Output the (X, Y) coordinate of the center of the cell containing the given text.  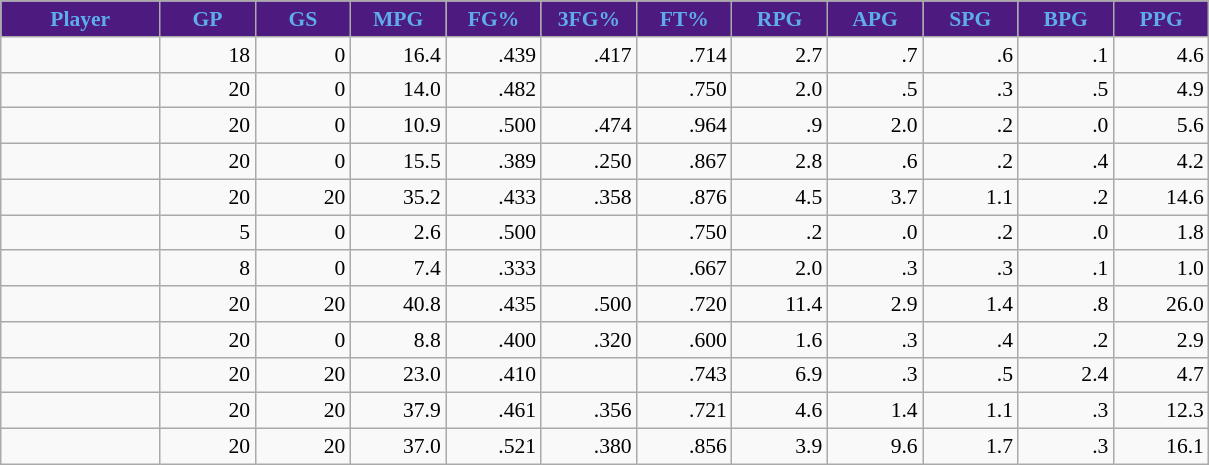
11.4 (780, 304)
35.2 (398, 197)
.876 (684, 197)
1.7 (970, 447)
.714 (684, 55)
FG% (494, 19)
2.8 (780, 162)
.743 (684, 375)
.7 (874, 55)
2.4 (1066, 375)
1.8 (1161, 233)
5.6 (1161, 126)
.389 (494, 162)
9.6 (874, 447)
PPG (1161, 19)
8.8 (398, 340)
8 (208, 269)
14.6 (1161, 197)
.358 (588, 197)
15.5 (398, 162)
4.2 (1161, 162)
.667 (684, 269)
5 (208, 233)
.410 (494, 375)
.433 (494, 197)
1.6 (780, 340)
.250 (588, 162)
BPG (1066, 19)
.9 (780, 126)
.521 (494, 447)
3.7 (874, 197)
2.6 (398, 233)
4.5 (780, 197)
.320 (588, 340)
GS (302, 19)
7.4 (398, 269)
.417 (588, 55)
.474 (588, 126)
40.8 (398, 304)
4.7 (1161, 375)
3FG% (588, 19)
.356 (588, 411)
.867 (684, 162)
37.9 (398, 411)
.720 (684, 304)
2.7 (780, 55)
10.9 (398, 126)
.461 (494, 411)
16.1 (1161, 447)
APG (874, 19)
.400 (494, 340)
3.9 (780, 447)
.964 (684, 126)
23.0 (398, 375)
16.4 (398, 55)
.721 (684, 411)
SPG (970, 19)
.856 (684, 447)
MPG (398, 19)
1.0 (1161, 269)
14.0 (398, 90)
12.3 (1161, 411)
.333 (494, 269)
26.0 (1161, 304)
4.9 (1161, 90)
Player (80, 19)
RPG (780, 19)
.380 (588, 447)
6.9 (780, 375)
.439 (494, 55)
.8 (1066, 304)
.600 (684, 340)
.482 (494, 90)
FT% (684, 19)
GP (208, 19)
37.0 (398, 447)
18 (208, 55)
.435 (494, 304)
